Identify which cell holds the provided text, then report its (X, Y) central coordinate. 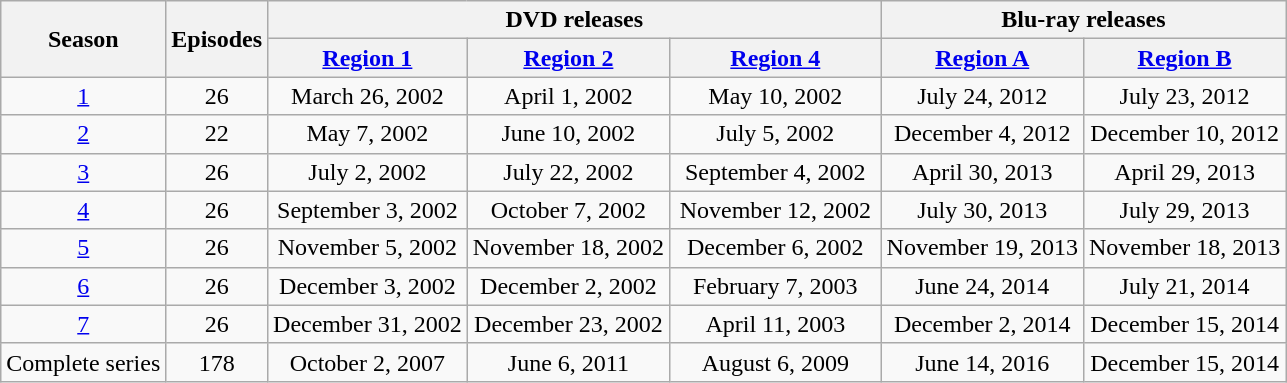
April 1, 2002 (568, 96)
Region A (982, 58)
July 21, 2014 (1184, 286)
Region 2 (568, 58)
July 5, 2002 (776, 134)
2 (84, 134)
February 7, 2003 (776, 286)
DVD releases (575, 20)
June 10, 2002 (568, 134)
December 6, 2002 (776, 248)
December 3, 2002 (368, 286)
Complete series (84, 362)
April 29, 2013 (1184, 172)
1 (84, 96)
July 2, 2002 (368, 172)
May 10, 2002 (776, 96)
December 2, 2014 (982, 324)
April 30, 2013 (982, 172)
July 24, 2012 (982, 96)
178 (217, 362)
December 10, 2012 (1184, 134)
6 (84, 286)
Episodes (217, 39)
June 24, 2014 (982, 286)
August 6, 2009 (776, 362)
September 4, 2002 (776, 172)
22 (217, 134)
March 26, 2002 (368, 96)
5 (84, 248)
September 3, 2002 (368, 210)
Season (84, 39)
November 5, 2002 (368, 248)
Region 4 (776, 58)
November 19, 2013 (982, 248)
July 30, 2013 (982, 210)
June 6, 2011 (568, 362)
7 (84, 324)
December 31, 2002 (368, 324)
November 12, 2002 (776, 210)
July 29, 2013 (1184, 210)
July 23, 2012 (1184, 96)
April 11, 2003 (776, 324)
November 18, 2013 (1184, 248)
Region 1 (368, 58)
October 7, 2002 (568, 210)
November 18, 2002 (568, 248)
4 (84, 210)
Blu-ray releases (1084, 20)
3 (84, 172)
May 7, 2002 (368, 134)
October 2, 2007 (368, 362)
December 4, 2012 (982, 134)
Region B (1184, 58)
December 23, 2002 (568, 324)
June 14, 2016 (982, 362)
July 22, 2002 (568, 172)
December 2, 2002 (568, 286)
